Return [x, y] of the center of cell containing provided text 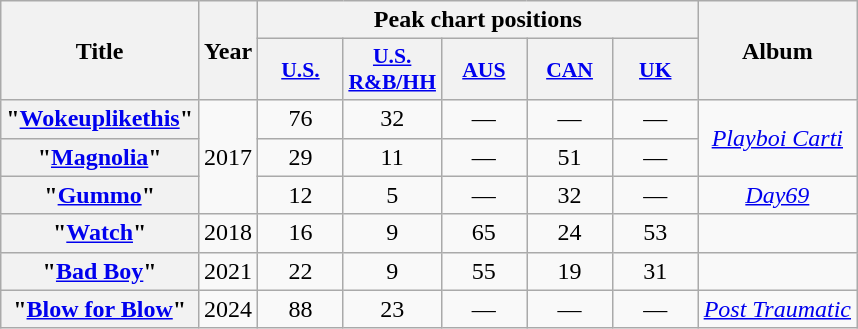
CAN [570, 70]
U.S. [301, 70]
65 [484, 233]
55 [484, 271]
Year [228, 50]
U.S.R&B/HH [392, 70]
51 [570, 157]
Album [777, 50]
23 [392, 309]
Playboi Carti [777, 138]
29 [301, 157]
76 [301, 119]
2017 [228, 157]
88 [301, 309]
11 [392, 157]
UK [655, 70]
19 [570, 271]
Day69 [777, 195]
AUS [484, 70]
5 [392, 195]
"Watch" [100, 233]
53 [655, 233]
2018 [228, 233]
12 [301, 195]
"Magnolia" [100, 157]
2021 [228, 271]
22 [301, 271]
16 [301, 233]
Peak chart positions [478, 20]
"Bad Boy" [100, 271]
"Gummo" [100, 195]
Post Traumatic [777, 309]
31 [655, 271]
2024 [228, 309]
"Wokeuplikethis" [100, 119]
24 [570, 233]
"Blow for Blow" [100, 309]
Title [100, 50]
